Detect which cell encompasses the target text, then output its (X, Y) center coordinate. 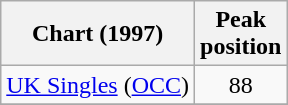
88 (241, 85)
Peakposition (241, 34)
UK Singles (OCC) (98, 85)
Chart (1997) (98, 34)
